Provide the (X, Y) coordinate of the cell's center where the given text is located.  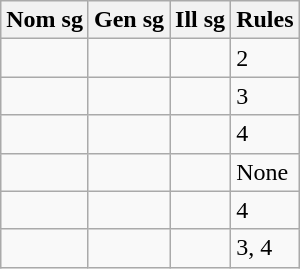
2 (265, 58)
Ill sg (200, 20)
3, 4 (265, 248)
3 (265, 96)
Gen sg (128, 20)
None (265, 172)
Rules (265, 20)
Nom sg (45, 20)
